Capture the cell that displays the provided text and extract its [x, y] central coordinate. 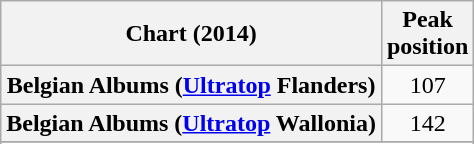
Belgian Albums (Ultratop Wallonia) [192, 123]
Chart (2014) [192, 34]
107 [427, 85]
142 [427, 123]
Belgian Albums (Ultratop Flanders) [192, 85]
Peakposition [427, 34]
